Find where the given text appears and provide that cell's center as [X, Y] coordinate. 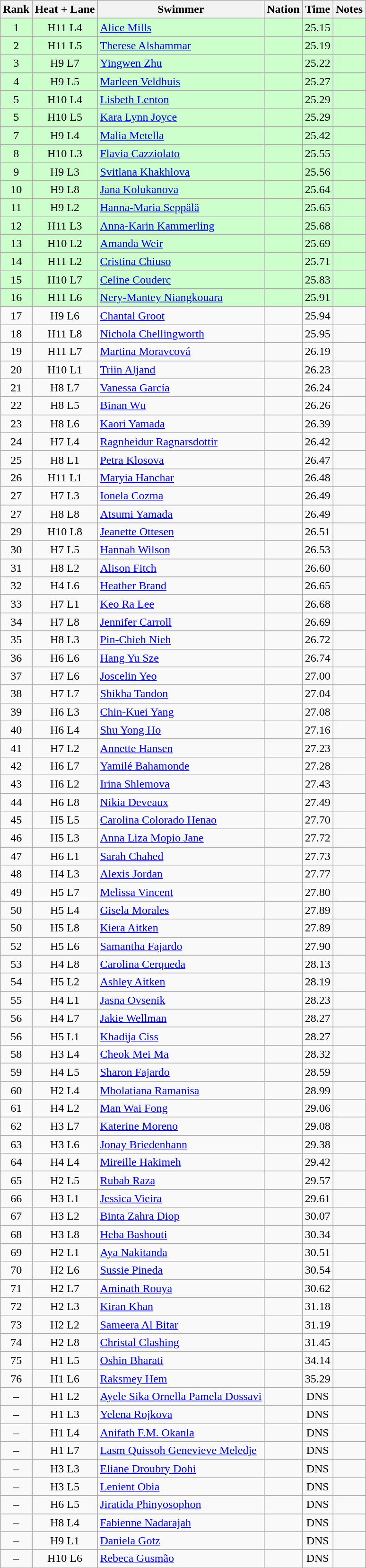
H4 L2 [65, 1108]
27.28 [318, 766]
26.23 [318, 370]
27.04 [318, 694]
H3 L8 [65, 1234]
27.16 [318, 730]
26.68 [318, 604]
Heather Brand [181, 586]
Melissa Vincent [181, 892]
Chantal Groot [181, 316]
19 [16, 352]
H6 L8 [65, 802]
Sharon Fajardo [181, 1072]
H10 L4 [65, 99]
H5 L7 [65, 892]
Lasm Quissoh Genevieve Meledje [181, 1451]
H9 L6 [65, 316]
Aya Nakitanda [181, 1252]
H4 L1 [65, 1000]
Ayele Sika Ornella Pamela Dossavi [181, 1397]
27.72 [318, 838]
39 [16, 712]
H11 L4 [65, 27]
46 [16, 838]
73 [16, 1324]
9 [16, 171]
25.55 [318, 153]
26.53 [318, 550]
H6 L3 [65, 712]
27.70 [318, 820]
Nery-Mantey Niangkouara [181, 298]
7 [16, 135]
H8 L5 [65, 406]
35.29 [318, 1379]
Fabienne Nadarajah [181, 1523]
Jeanette Ottesen [181, 532]
49 [16, 892]
Celine Couderc [181, 280]
53 [16, 964]
25 [16, 460]
H10 L1 [65, 370]
32 [16, 586]
27.80 [318, 892]
29.38 [318, 1144]
28.99 [318, 1090]
26.47 [318, 460]
65 [16, 1180]
Katerine Moreno [181, 1126]
Kiera Aitken [181, 928]
40 [16, 730]
H3 L7 [65, 1126]
H5 L5 [65, 820]
Swimmer [181, 9]
Carolina Cerqueda [181, 964]
4 [16, 81]
H3 L4 [65, 1054]
28.32 [318, 1054]
H6 L2 [65, 784]
60 [16, 1090]
H6 L5 [65, 1505]
Marleen Veldhuis [181, 81]
Flavia Cazziolato [181, 153]
44 [16, 802]
26.69 [318, 622]
74 [16, 1342]
Mbolatiana Ramanisa [181, 1090]
H10 L3 [65, 153]
Jakie Wellman [181, 1018]
66 [16, 1198]
30.34 [318, 1234]
H2 L8 [65, 1342]
H10 L8 [65, 532]
Gisela Morales [181, 910]
Therese Alshammar [181, 45]
Alice Mills [181, 27]
26.48 [318, 478]
61 [16, 1108]
Annette Hansen [181, 748]
25.71 [318, 262]
21 [16, 388]
Irina Shlemova [181, 784]
Binan Wu [181, 406]
31.18 [318, 1306]
H9 L4 [65, 135]
H2 L4 [65, 1090]
Yingwen Zhu [181, 63]
Shikha Tandon [181, 694]
17 [16, 316]
H2 L7 [65, 1288]
28.19 [318, 982]
70 [16, 1270]
H6 L4 [65, 730]
Anifath F.M. Okanla [181, 1433]
25.56 [318, 171]
25.64 [318, 189]
48 [16, 874]
H9 L5 [65, 81]
2 [16, 45]
38 [16, 694]
H2 L6 [65, 1270]
Aminath Rouya [181, 1288]
29.61 [318, 1198]
Hanna-Maria Seppälä [181, 207]
Amanda Weir [181, 244]
26 [16, 478]
26.39 [318, 424]
Vanessa García [181, 388]
Heat + Lane [65, 9]
Sarah Chahed [181, 856]
72 [16, 1306]
11 [16, 207]
Man Wai Fong [181, 1108]
30.54 [318, 1270]
13 [16, 244]
Kara Lynn Joyce [181, 117]
31 [16, 568]
29.57 [318, 1180]
H4 L7 [65, 1018]
29.06 [318, 1108]
H5 L2 [65, 982]
Christal Clashing [181, 1342]
34 [16, 622]
59 [16, 1072]
Shu Yong Ho [181, 730]
Sameera Al Bitar [181, 1324]
28.59 [318, 1072]
25.15 [318, 27]
71 [16, 1288]
25.68 [318, 226]
27.73 [318, 856]
23 [16, 424]
Daniela Gotz [181, 1541]
H3 L2 [65, 1216]
Khadija Ciss [181, 1036]
Keo Ra Lee [181, 604]
H4 L5 [65, 1072]
31.19 [318, 1324]
75 [16, 1360]
H1 L5 [65, 1360]
Ionela Cozma [181, 496]
H4 L6 [65, 586]
25.65 [318, 207]
58 [16, 1054]
H5 L6 [65, 946]
Yelena Rojkova [181, 1415]
67 [16, 1216]
H3 L3 [65, 1469]
18 [16, 334]
Jana Kolukanova [181, 189]
25.42 [318, 135]
26.24 [318, 388]
Time [318, 9]
28.23 [318, 1000]
25.83 [318, 280]
34.14 [318, 1360]
Samantha Fajardo [181, 946]
Rebeca Gusmão [181, 1559]
H10 L5 [65, 117]
H6 L1 [65, 856]
H4 L4 [65, 1162]
8 [16, 153]
H1 L3 [65, 1415]
H4 L8 [65, 964]
Jasna Ovsenik [181, 1000]
H9 L1 [65, 1541]
Cheok Mei Ma [181, 1054]
H10 L7 [65, 280]
H9 L2 [65, 207]
H7 L5 [65, 550]
29 [16, 532]
Jennifer Carroll [181, 622]
Rank [16, 9]
24 [16, 442]
Triin Aljand [181, 370]
26.42 [318, 442]
27.00 [318, 676]
Anna-Karin Kammerling [181, 226]
Kiran Khan [181, 1306]
H4 L3 [65, 874]
27.43 [318, 784]
H11 L7 [65, 352]
H8 L6 [65, 424]
29.08 [318, 1126]
Joscelin Yeo [181, 676]
37 [16, 676]
27.23 [318, 748]
Hannah Wilson [181, 550]
1 [16, 27]
30.51 [318, 1252]
14 [16, 262]
H11 L5 [65, 45]
Ragnheidur Ragnarsdottir [181, 442]
25.94 [318, 316]
30 [16, 550]
45 [16, 820]
H8 L2 [65, 568]
47 [16, 856]
Pin-Chieh Nieh [181, 640]
Yamilé Bahamonde [181, 766]
H7 L7 [65, 694]
Maryia Hanchar [181, 478]
25.69 [318, 244]
H11 L8 [65, 334]
H7 L6 [65, 676]
25.91 [318, 298]
35 [16, 640]
27.77 [318, 874]
Alison Fitch [181, 568]
Jonay Briedenhann [181, 1144]
Carolina Colorado Henao [181, 820]
22 [16, 406]
41 [16, 748]
30.62 [318, 1288]
Nikia Deveaux [181, 802]
Binta Zahra Diop [181, 1216]
Alexis Jordan [181, 874]
55 [16, 1000]
30.07 [318, 1216]
Mireille Hakimeh [181, 1162]
H7 L4 [65, 442]
H10 L2 [65, 244]
29.42 [318, 1162]
12 [16, 226]
43 [16, 784]
H11 L6 [65, 298]
63 [16, 1144]
H1 L2 [65, 1397]
31.45 [318, 1342]
26.74 [318, 658]
Oshin Bharati [181, 1360]
H11 L2 [65, 262]
16 [16, 298]
H1 L6 [65, 1379]
H10 L6 [65, 1559]
Lenient Obia [181, 1487]
Ashley Aitken [181, 982]
Rubab Raza [181, 1180]
Jiratida Phinyosophon [181, 1505]
H1 L4 [65, 1433]
27.49 [318, 802]
H7 L3 [65, 496]
Cristina Chiuso [181, 262]
Malia Metella [181, 135]
26.60 [318, 568]
10 [16, 189]
27.08 [318, 712]
26.72 [318, 640]
Kaori Yamada [181, 424]
33 [16, 604]
H3 L6 [65, 1144]
H8 L8 [65, 514]
Chin-Kuei Yang [181, 712]
26.19 [318, 352]
3 [16, 63]
H9 L7 [65, 63]
52 [16, 946]
H11 L1 [65, 478]
H5 L1 [65, 1036]
64 [16, 1162]
H6 L7 [65, 766]
H8 L1 [65, 460]
Jessica Vieira [181, 1198]
68 [16, 1234]
69 [16, 1252]
25.95 [318, 334]
76 [16, 1379]
H1 L7 [65, 1451]
42 [16, 766]
Heba Bashouti [181, 1234]
20 [16, 370]
54 [16, 982]
28.13 [318, 964]
15 [16, 280]
H3 L5 [65, 1487]
27.90 [318, 946]
H8 L3 [65, 640]
Raksmey Hem [181, 1379]
Lisbeth Lenton [181, 99]
H9 L8 [65, 189]
26.65 [318, 586]
H2 L3 [65, 1306]
36 [16, 658]
Svitlana Khakhlova [181, 171]
Notes [349, 9]
Nation [283, 9]
Eliane Droubry Dohi [181, 1469]
25.19 [318, 45]
H9 L3 [65, 171]
Nichola Chellingworth [181, 334]
Petra Klosova [181, 460]
H5 L4 [65, 910]
H2 L1 [65, 1252]
25.27 [318, 81]
H7 L1 [65, 604]
H8 L4 [65, 1523]
H2 L2 [65, 1324]
Anna Liza Mopio Jane [181, 838]
Hang Yu Sze [181, 658]
H5 L8 [65, 928]
26.26 [318, 406]
H8 L7 [65, 388]
H2 L5 [65, 1180]
25.22 [318, 63]
H7 L2 [65, 748]
H7 L8 [65, 622]
Atsumi Yamada [181, 514]
H5 L3 [65, 838]
26.51 [318, 532]
Martina Moravcová [181, 352]
Sussie Pineda [181, 1270]
H11 L3 [65, 226]
H3 L1 [65, 1198]
62 [16, 1126]
H6 L6 [65, 658]
